Output the (X, Y) coordinate of the center of the cell containing the given text.  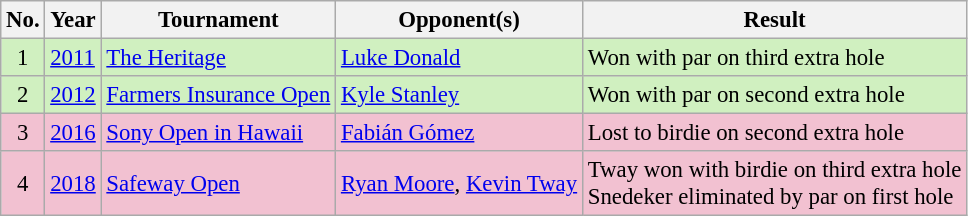
Opponent(s) (460, 20)
Won with par on third extra hole (774, 58)
No. (23, 20)
Farmers Insurance Open (218, 95)
The Heritage (218, 58)
1 (23, 58)
2016 (73, 133)
Luke Donald (460, 58)
2018 (73, 184)
2011 (73, 58)
Safeway Open (218, 184)
Tway won with birdie on third extra holeSnedeker eliminated by par on first hole (774, 184)
Result (774, 20)
2012 (73, 95)
Ryan Moore, Kevin Tway (460, 184)
Won with par on second extra hole (774, 95)
Tournament (218, 20)
2 (23, 95)
Year (73, 20)
4 (23, 184)
Sony Open in Hawaii (218, 133)
Kyle Stanley (460, 95)
3 (23, 133)
Lost to birdie on second extra hole (774, 133)
Fabián Gómez (460, 133)
